Find where the given text appears and provide that cell's center as [X, Y] coordinate. 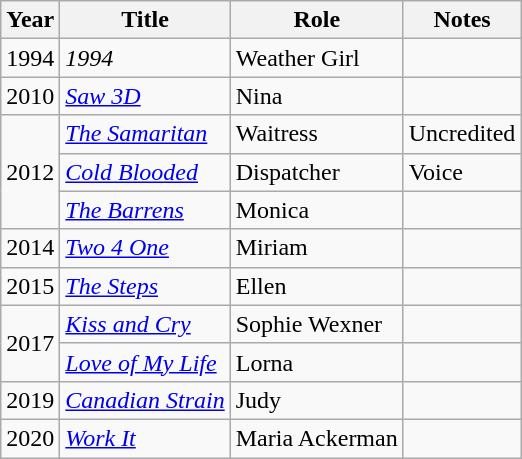
Year [30, 20]
Love of My Life [145, 362]
Cold Blooded [145, 172]
Nina [316, 96]
Work It [145, 438]
Title [145, 20]
The Barrens [145, 210]
2010 [30, 96]
Weather Girl [316, 58]
Kiss and Cry [145, 324]
Uncredited [462, 134]
Judy [316, 400]
Canadian Strain [145, 400]
Sophie Wexner [316, 324]
2014 [30, 248]
Monica [316, 210]
Saw 3D [145, 96]
2012 [30, 172]
Dispatcher [316, 172]
Role [316, 20]
2020 [30, 438]
Maria Ackerman [316, 438]
2015 [30, 286]
2017 [30, 343]
Miriam [316, 248]
Two 4 One [145, 248]
The Samaritan [145, 134]
Waitress [316, 134]
The Steps [145, 286]
Lorna [316, 362]
2019 [30, 400]
Ellen [316, 286]
Notes [462, 20]
Voice [462, 172]
